For the text-containing cell, return its midpoint in [X, Y] coordinate format. 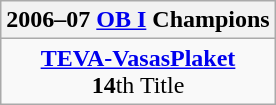
2006–07 OB I Champions [138, 20]
TEVA-VasasPlaket14th Title [138, 72]
